Find where the given text appears and provide that cell's center as (X, Y) coordinate. 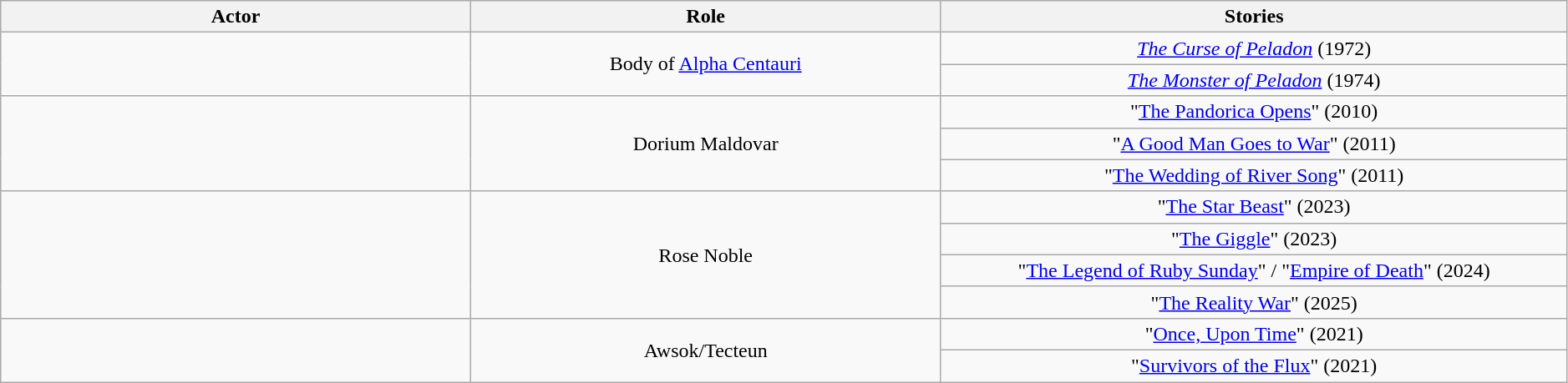
"The Reality War" (2025) (1254, 302)
The Curse of Peladon (1972) (1254, 48)
Actor (236, 17)
Rose Noble (705, 254)
"The Legend of Ruby Sunday" / "Empire of Death" (2024) (1254, 270)
"Survivors of the Flux" (2021) (1254, 365)
Role (705, 17)
"Once, Upon Time" (2021) (1254, 334)
Body of Alpha Centauri (705, 64)
"The Wedding of River Song" (2011) (1254, 175)
"The Giggle" (2023) (1254, 239)
"The Pandorica Opens" (2010) (1254, 112)
Awsok/Tecteun (705, 350)
Dorium Maldovar (705, 144)
Stories (1254, 17)
"The Star Beast" (2023) (1254, 207)
The Monster of Peladon (1974) (1254, 80)
"A Good Man Goes to War" (2011) (1254, 144)
